Scan for the cell matching the given text and deliver its [x, y] coordinate at center. 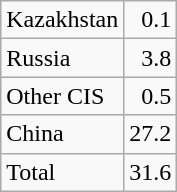
Kazakhstan [62, 20]
Other CIS [62, 96]
27.2 [150, 134]
0.1 [150, 20]
0.5 [150, 96]
Russia [62, 58]
Total [62, 172]
China [62, 134]
3.8 [150, 58]
31.6 [150, 172]
